Search for the cell housing the specified text and yield its (X, Y) center coordinate. 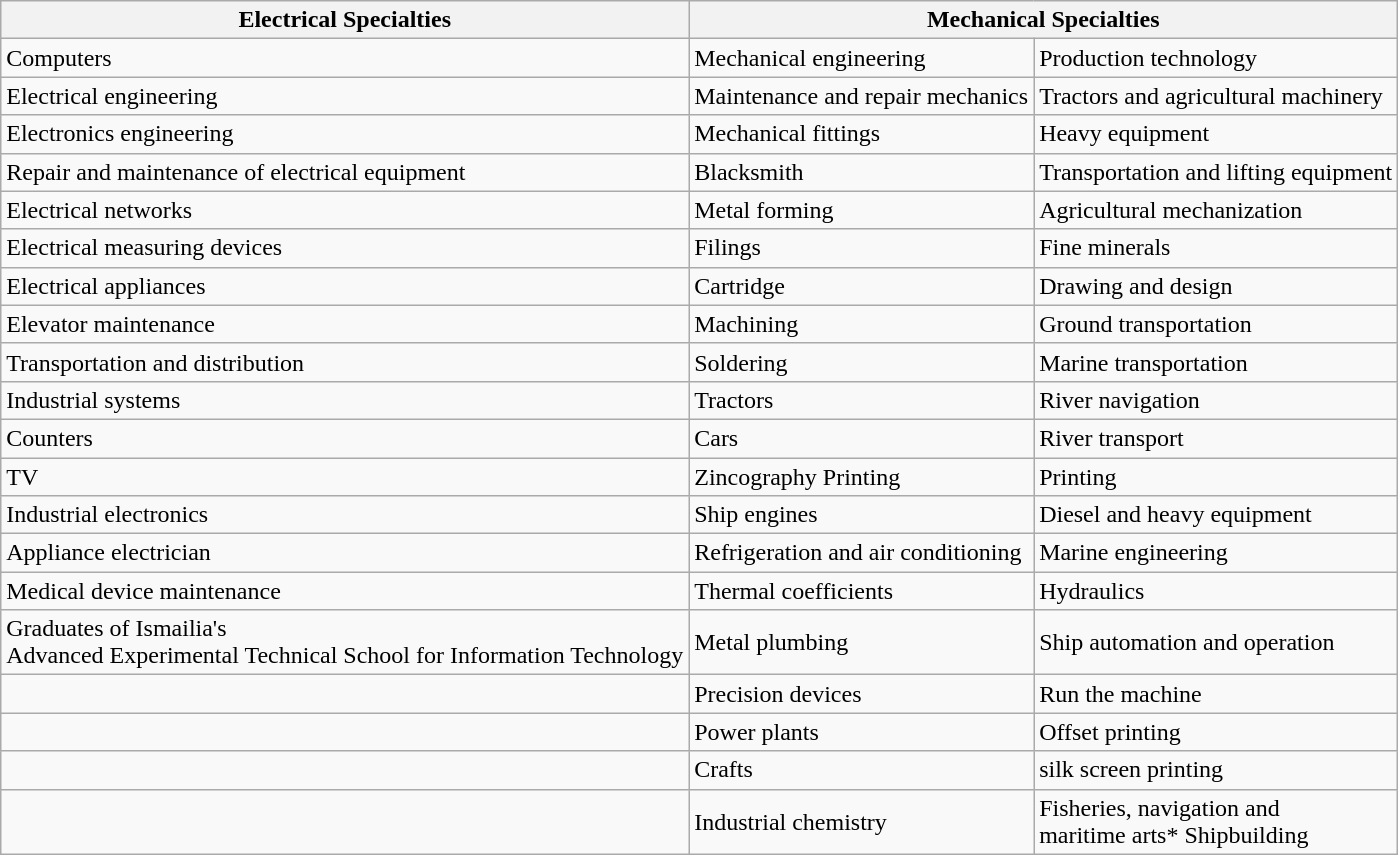
River transport (1216, 438)
Fine minerals (1216, 248)
Precision devices (862, 694)
Printing (1216, 477)
silk screen printing (1216, 770)
Ship automation and operation (1216, 642)
Production technology (1216, 58)
Refrigeration and air conditioning (862, 553)
Zincography Printing (862, 477)
Electronics engineering (345, 134)
Machining (862, 324)
Cars (862, 438)
Offset printing (1216, 732)
Ship engines (862, 515)
Electrical appliances (345, 286)
Crafts (862, 770)
Industrial chemistry (862, 822)
Fisheries, navigation andmaritime arts* Shipbuilding (1216, 822)
Metal forming (862, 210)
Metal plumbing (862, 642)
Electrical Specialties (345, 20)
Graduates of Ismailia'sAdvanced Experimental Technical School for Information Technology (345, 642)
Marine transportation (1216, 362)
Transportation and lifting equipment (1216, 172)
Maintenance and repair mechanics (862, 96)
River navigation (1216, 400)
Drawing and design (1216, 286)
Mechanical engineering (862, 58)
Electrical engineering (345, 96)
Soldering (862, 362)
Electrical measuring devices (345, 248)
Power plants (862, 732)
Appliance electrician (345, 553)
Cartridge (862, 286)
Hydraulics (1216, 591)
Elevator maintenance (345, 324)
Industrial electronics (345, 515)
Tractors (862, 400)
Heavy equipment (1216, 134)
Transportation and distribution (345, 362)
Filings (862, 248)
TV (345, 477)
Counters (345, 438)
Electrical networks (345, 210)
Medical device maintenance (345, 591)
Tractors and agricultural machinery (1216, 96)
Diesel and heavy equipment (1216, 515)
Agricultural mechanization (1216, 210)
Mechanical fittings (862, 134)
Industrial systems (345, 400)
Thermal coefficients (862, 591)
Run the machine (1216, 694)
Computers (345, 58)
Marine engineering (1216, 553)
Repair and maintenance of electrical equipment (345, 172)
Mechanical Specialties (1044, 20)
Blacksmith (862, 172)
Ground transportation (1216, 324)
